For the text-containing cell, return its midpoint in [x, y] coordinate format. 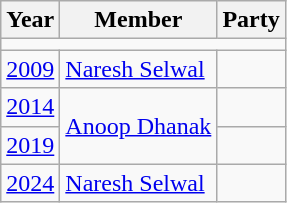
Year [30, 20]
Party [251, 20]
2019 [30, 145]
2014 [30, 107]
Member [138, 20]
2009 [30, 69]
2024 [30, 183]
Anoop Dhanak [138, 126]
